Capture the cell that displays the provided text and extract its [X, Y] central coordinate. 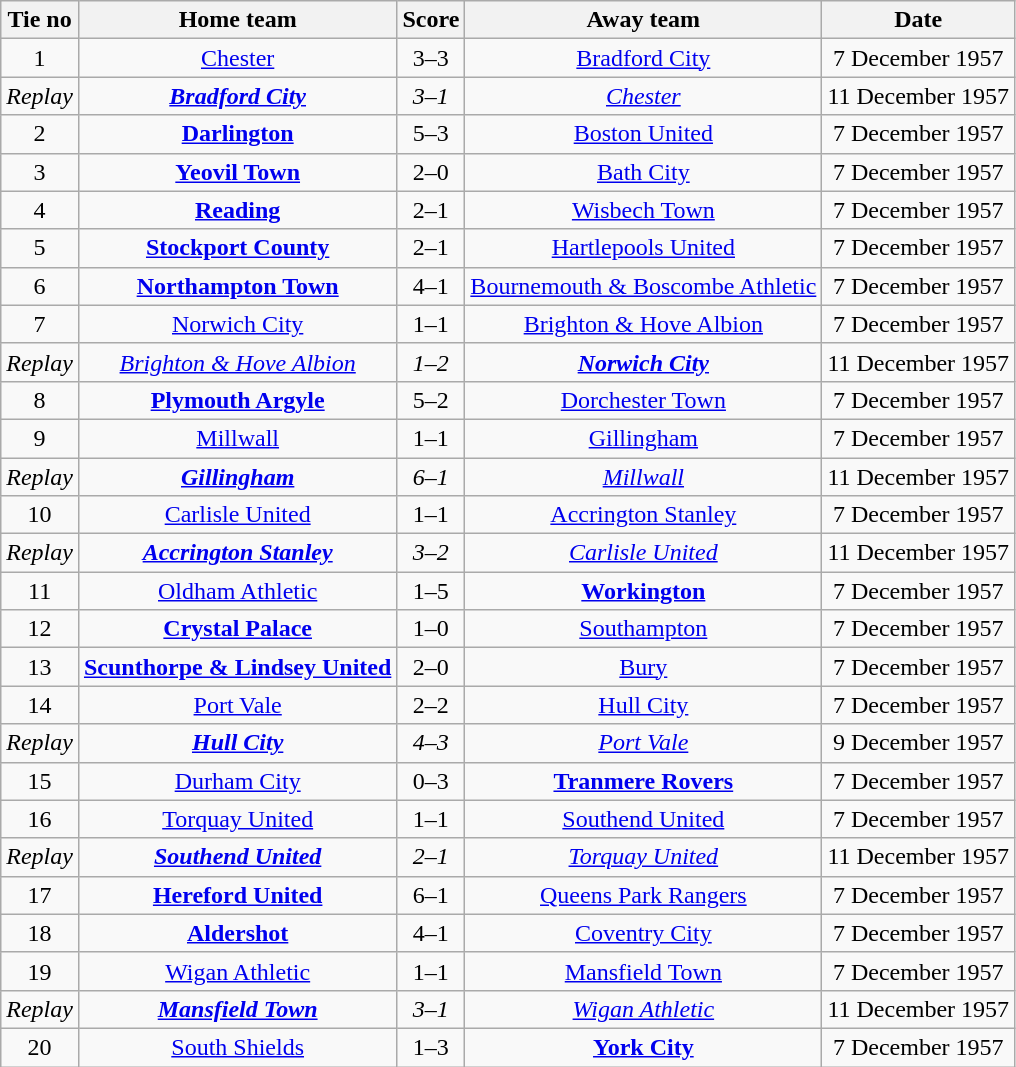
Darlington [237, 134]
Workington [644, 591]
Aldershot [237, 933]
3–2 [431, 553]
Queens Park Rangers [644, 895]
York City [644, 1047]
Boston United [644, 134]
Wisbech Town [644, 210]
Oldham Athletic [237, 591]
4–3 [431, 743]
5–2 [431, 400]
12 [40, 629]
8 [40, 400]
5–3 [431, 134]
15 [40, 781]
Scunthorpe & Lindsey United [237, 667]
Tranmere Rovers [644, 781]
Crystal Palace [237, 629]
6 [40, 286]
3 [40, 172]
13 [40, 667]
20 [40, 1047]
14 [40, 705]
Southampton [644, 629]
Reading [237, 210]
Hereford United [237, 895]
Home team [237, 20]
11 [40, 591]
9 December 1957 [918, 743]
Yeovil Town [237, 172]
7 [40, 324]
Score [431, 20]
5 [40, 248]
Hartlepools United [644, 248]
Bournemouth & Boscombe Athletic [644, 286]
Northampton Town [237, 286]
2–2 [431, 705]
2 [40, 134]
Plymouth Argyle [237, 400]
Coventry City [644, 933]
17 [40, 895]
18 [40, 933]
1–3 [431, 1047]
Away team [644, 20]
Bath City [644, 172]
1–0 [431, 629]
1–2 [431, 362]
Tie no [40, 20]
Dorchester Town [644, 400]
1–5 [431, 591]
Date [918, 20]
9 [40, 438]
Durham City [237, 781]
19 [40, 971]
0–3 [431, 781]
10 [40, 515]
South Shields [237, 1047]
16 [40, 819]
4 [40, 210]
1 [40, 58]
3–3 [431, 58]
Bury [644, 667]
Stockport County [237, 248]
